Determine the (x, y) coordinate at the center of the cell enclosing the given text.  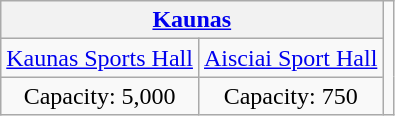
Kaunas (192, 20)
Kaunas Sports Hall (100, 58)
Capacity: 750 (290, 96)
Aisciai Sport Hall (290, 58)
Capacity: 5,000 (100, 96)
